Return the [X, Y] coordinate for the center point of the cell that contains the specified text.  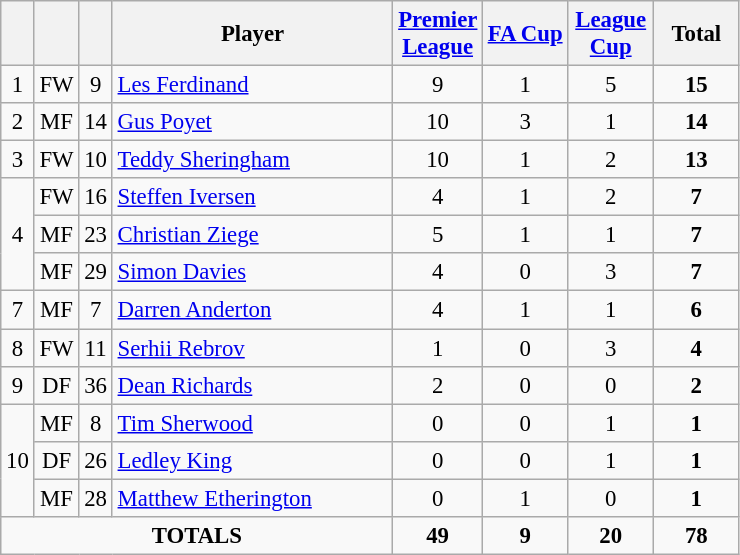
11 [96, 348]
Premier League [438, 34]
FA Cup [525, 34]
Dean Richards [252, 385]
TOTALS [197, 536]
League Cup [611, 34]
78 [697, 536]
Christian Ziege [252, 235]
Teddy Sheringham [252, 160]
Matthew Etherington [252, 498]
Simon Davies [252, 273]
Ledley King [252, 460]
Gus Poyet [252, 122]
Serhii Rebrov [252, 348]
36 [96, 385]
Total [697, 34]
Player [252, 34]
23 [96, 235]
15 [697, 85]
Darren Anderton [252, 310]
Les Ferdinand [252, 85]
6 [697, 310]
Steffen Iversen [252, 197]
Tim Sherwood [252, 423]
13 [697, 160]
29 [96, 273]
28 [96, 498]
20 [611, 536]
26 [96, 460]
49 [438, 536]
16 [96, 197]
